For the text-containing cell, return its midpoint in [X, Y] coordinate format. 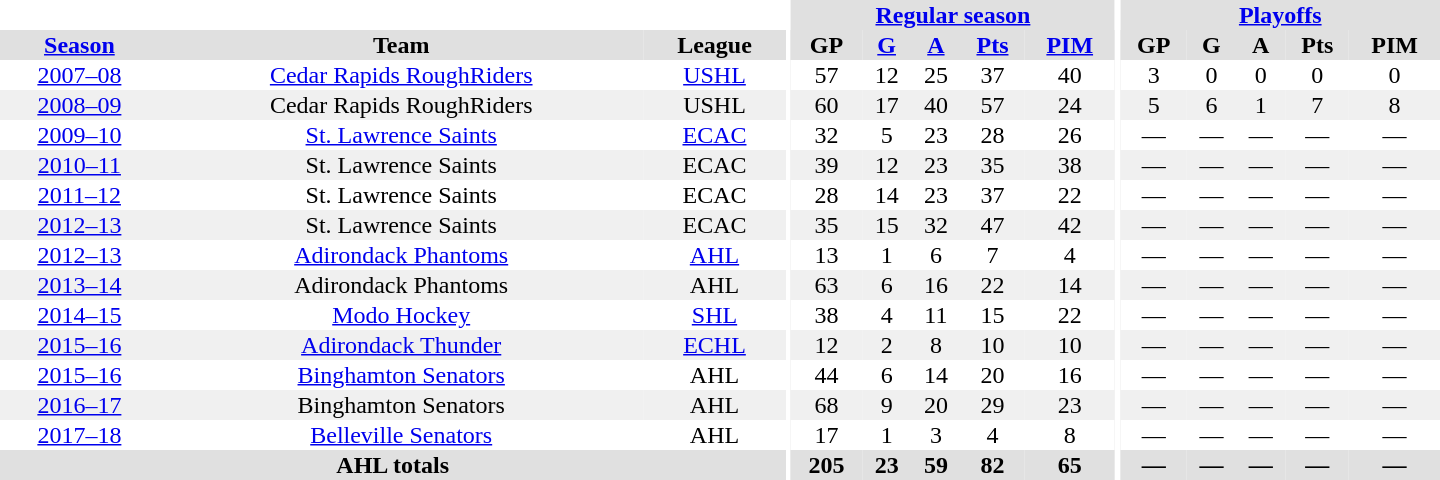
42 [1070, 225]
2014–15 [80, 315]
2011–12 [80, 195]
SHL [715, 315]
63 [826, 285]
2017–18 [80, 435]
205 [826, 465]
29 [993, 405]
82 [993, 465]
2008–09 [80, 105]
13 [826, 255]
44 [826, 375]
Season [80, 45]
24 [1070, 105]
Modo Hockey [402, 315]
2 [886, 345]
League [715, 45]
26 [1070, 135]
65 [1070, 465]
Adirondack Thunder [402, 345]
2009–10 [80, 135]
ECHL [715, 345]
AHL totals [392, 465]
Playoffs [1280, 15]
2010–11 [80, 165]
Regular season [953, 15]
2013–14 [80, 285]
2016–17 [80, 405]
2007–08 [80, 75]
60 [826, 105]
47 [993, 225]
68 [826, 405]
11 [936, 315]
59 [936, 465]
Team [402, 45]
25 [936, 75]
Belleville Senators [402, 435]
39 [826, 165]
9 [886, 405]
